Detect which cell encompasses the target text, then output its [x, y] center coordinate. 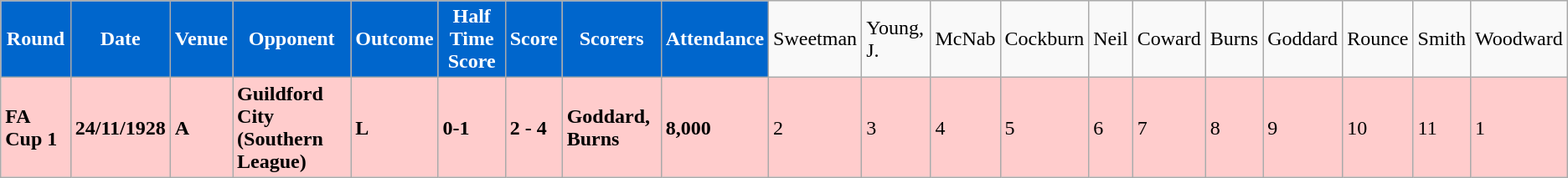
Rounce [1378, 39]
L [395, 127]
Young, J. [896, 39]
4 [965, 127]
FA Cup 1 [35, 127]
Venue [201, 39]
Outcome [395, 39]
Round [35, 39]
0-1 [472, 127]
3 [896, 127]
Half Time Score [472, 39]
7 [1169, 127]
10 [1378, 127]
Smith [1442, 39]
Sweetman [816, 39]
Neil [1111, 39]
6 [1111, 127]
Date [121, 39]
24/11/1928 [121, 127]
Woodward [1519, 39]
5 [1044, 127]
2 [816, 127]
McNab [965, 39]
Scorers [611, 39]
Coward [1169, 39]
Score [534, 39]
Guildford City (Southern League) [291, 127]
11 [1442, 127]
Opponent [291, 39]
2 - 4 [534, 127]
Burns [1234, 39]
Cockburn [1044, 39]
9 [1303, 127]
1 [1519, 127]
8,000 [714, 127]
A [201, 127]
Goddard, Burns [611, 127]
Attendance [714, 39]
Goddard [1303, 39]
8 [1234, 127]
